Determine the [x, y] coordinate at the center of the cell enclosing the given text.  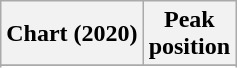
Chart (2020) [72, 34]
Peakposition [189, 34]
